Return (X, Y) of the center of cell containing provided text 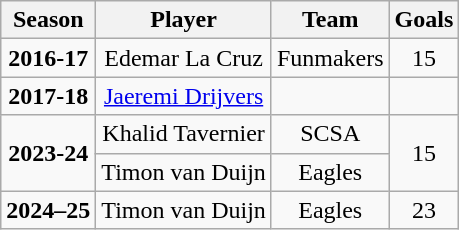
2017-18 (48, 96)
2024–25 (48, 210)
SCSA (330, 134)
Team (330, 20)
Jaeremi Drijvers (184, 96)
Season (48, 20)
2016-17 (48, 58)
23 (424, 210)
Edemar La Cruz (184, 58)
Funmakers (330, 58)
2023-24 (48, 153)
Player (184, 20)
Khalid Tavernier (184, 134)
Goals (424, 20)
